Output the (X, Y) coordinate of the center of the cell containing the given text.  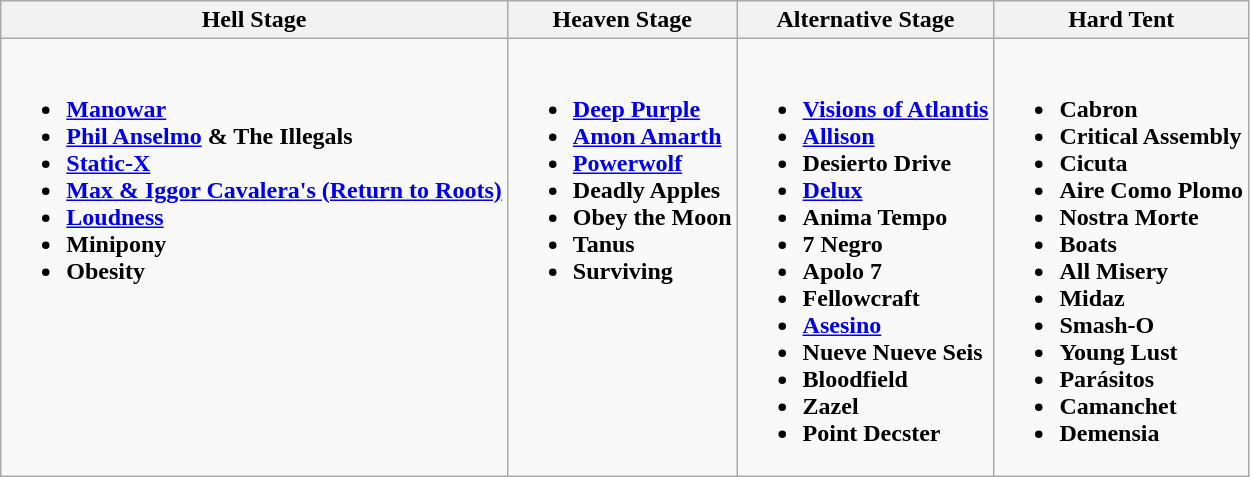
Hard Tent (1122, 20)
Heaven Stage (622, 20)
CabronCritical AssemblyCicutaAire Como PlomoNostra MorteBoatsAll MiseryMidazSmash-OYoung LustParásitosCamanchetDemensia (1122, 258)
Deep PurpleAmon AmarthPowerwolfDeadly ApplesObey the MoonTanusSurviving (622, 258)
Hell Stage (254, 20)
Visions of AtlantisAllisonDesierto DriveDeluxAnima Tempo7 NegroApolo 7FellowcraftAsesinoNueve Nueve SeisBloodfieldZazelPoint Decster (866, 258)
Alternative Stage (866, 20)
ManowarPhil Anselmo & The IllegalsStatic-XMax & Iggor Cavalera's (Return to Roots) LoudnessMiniponyObesity (254, 258)
